Find where the given text appears and provide that cell's center as [x, y] coordinate. 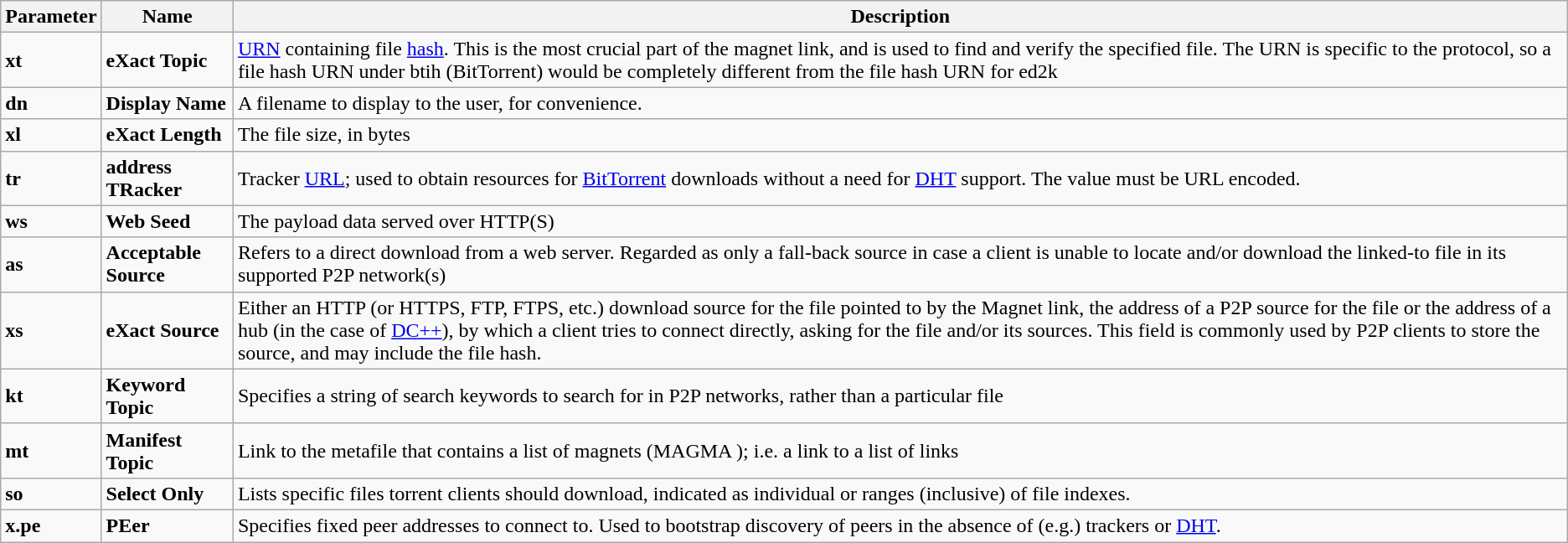
kt [51, 396]
dn [51, 103]
eXact Topic [168, 60]
Link to the metafile that contains a list of magnets (MAGMA ); i.e. a link to a list of links [900, 451]
Select Only [168, 494]
tr [51, 178]
PEer [168, 525]
Description [900, 17]
Specifies a string of search keywords to search for in P2P networks, rather than a particular file [900, 396]
mt [51, 451]
as [51, 265]
Specifies fixed peer addresses to connect to. Used to bootstrap discovery of peers in the absence of (e.g.) trackers or DHT. [900, 525]
xl [51, 135]
x.pe [51, 525]
Web Seed [168, 221]
xt [51, 60]
The file size, in bytes [900, 135]
Acceptable Source [168, 265]
eXact Source [168, 330]
Display Name [168, 103]
A filename to display to the user, for convenience. [900, 103]
Name [168, 17]
ws [51, 221]
Parameter [51, 17]
Lists specific files torrent clients should download, indicated as individual or ranges (inclusive) of file indexes. [900, 494]
so [51, 494]
address TRacker [168, 178]
The payload data served over HTTP(S) [900, 221]
Tracker URL; used to obtain resources for BitTorrent downloads without a need for DHT support. The value must be URL encoded. [900, 178]
eXact Length [168, 135]
Manifest Topic [168, 451]
Keyword Topic [168, 396]
xs [51, 330]
